Search for the cell housing the specified text and yield its [x, y] center coordinate. 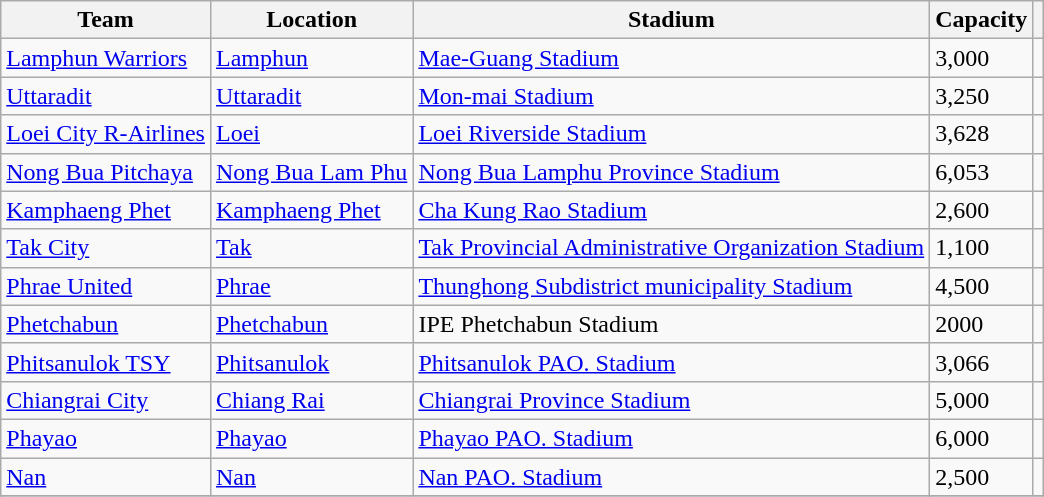
Nong Bua Lamphu Province Stadium [672, 172]
2,600 [982, 210]
Nong Bua Lam Phu [311, 172]
Stadium [672, 20]
4,500 [982, 286]
Nan PAO. Stadium [672, 477]
Phrae United [106, 286]
Phayao PAO. Stadium [672, 438]
3,250 [982, 96]
2000 [982, 324]
Location [311, 20]
Tak Provincial Administrative Organization Stadium [672, 248]
Nong Bua Pitchaya [106, 172]
6,000 [982, 438]
Tak [311, 248]
Phitsanulok PAO. Stadium [672, 362]
Phrae [311, 286]
Capacity [982, 20]
Lamphun Warriors [106, 58]
Mae-Guang Stadium [672, 58]
Team [106, 20]
Phitsanulok TSY [106, 362]
Phitsanulok [311, 362]
1,100 [982, 248]
Loei City R-Airlines [106, 134]
Tak City [106, 248]
6,053 [982, 172]
2,500 [982, 477]
Chiangrai City [106, 400]
5,000 [982, 400]
3,628 [982, 134]
3,000 [982, 58]
Lamphun [311, 58]
Chiangrai Province Stadium [672, 400]
Cha Kung Rao Stadium [672, 210]
Loei [311, 134]
Chiang Rai [311, 400]
Thunghong Subdistrict municipality Stadium [672, 286]
Loei Riverside Stadium [672, 134]
3,066 [982, 362]
Mon-mai Stadium [672, 96]
IPE Phetchabun Stadium [672, 324]
